Return [x, y] of the center of cell containing provided text 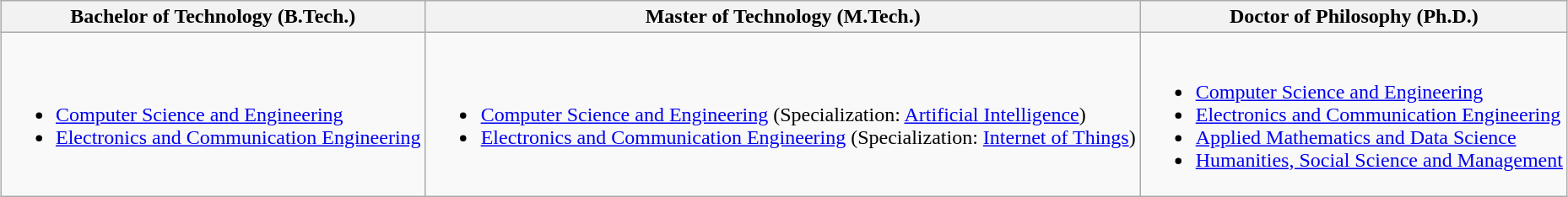
Master of Technology (M.Tech.) [783, 17]
Computer Science and EngineeringElectronics and Communication Engineering [213, 114]
Bachelor of Technology (B.Tech.) [213, 17]
Doctor of Philosophy (Ph.D.) [1354, 17]
